Find where the given text appears and provide that cell's center as (X, Y) coordinate. 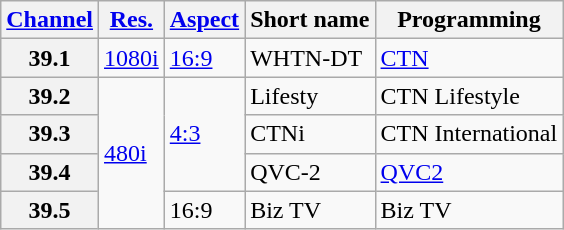
480i (132, 153)
39.4 (50, 172)
4:3 (204, 134)
QVC2 (469, 172)
39.3 (50, 134)
Channel (50, 20)
CTN Lifestyle (469, 96)
39.2 (50, 96)
Aspect (204, 20)
Res. (132, 20)
QVC-2 (310, 172)
39.1 (50, 58)
Short name (310, 20)
CTN International (469, 134)
WHTN-DT (310, 58)
Programming (469, 20)
Lifesty (310, 96)
1080i (132, 58)
39.5 (50, 210)
CTNi (310, 134)
CTN (469, 58)
